Determine the [x, y] coordinate at the center of the cell enclosing the given text.  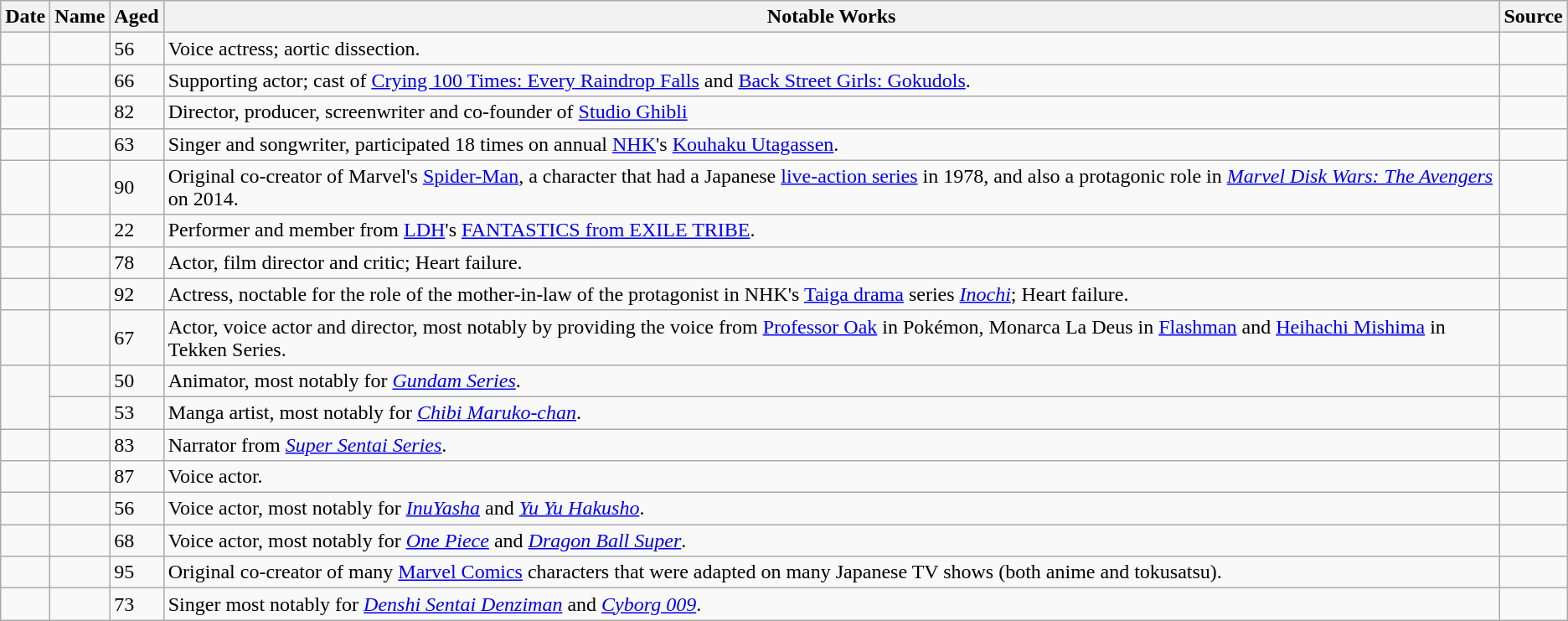
Voice actor, most notably for One Piece and Dragon Ball Super. [831, 541]
Date [25, 17]
Animator, most notably for Gundam Series. [831, 380]
Singer and songwriter, participated 18 times on annual NHK's Kouhaku Utagassen. [831, 144]
78 [137, 262]
82 [137, 112]
Supporting actor; cast of Crying 100 Times: Every Raindrop Falls and Back Street Girls: Gokudols. [831, 80]
Voice actress; aortic dissection. [831, 49]
Voice actor. [831, 477]
Narrator from Super Sentai Series. [831, 445]
Actress, noctable for the role of the mother-in-law of the protagonist in NHK's Taiga drama series Inochi; Heart failure. [831, 294]
Voice actor, most notably for InuYasha and Yu Yu Hakusho. [831, 509]
Original co-creator of many Marvel Comics characters that were adapted on many Japanese TV shows (both anime and tokusatsu). [831, 572]
53 [137, 412]
95 [137, 572]
Director, producer, screenwriter and co-founder of Studio Ghibli [831, 112]
66 [137, 80]
Aged [137, 17]
50 [137, 380]
Notable Works [831, 17]
87 [137, 477]
Singer most notably for Denshi Sentai Denziman and Cyborg 009. [831, 604]
90 [137, 188]
63 [137, 144]
Actor, film director and critic; Heart failure. [831, 262]
22 [137, 230]
Name [80, 17]
Source [1533, 17]
67 [137, 337]
73 [137, 604]
Performer and member from LDH's FANTASTICS from EXILE TRIBE. [831, 230]
92 [137, 294]
68 [137, 541]
83 [137, 445]
Manga artist, most notably for Chibi Maruko-chan. [831, 412]
